Identify which cell holds the provided text, then report its (X, Y) central coordinate. 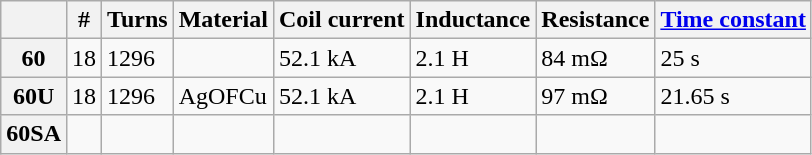
84 mΩ (596, 58)
Turns (138, 20)
Coil current (342, 20)
AgOFCu (223, 96)
Inductance (473, 20)
60U (34, 96)
Time constant (734, 20)
60SA (34, 134)
Resistance (596, 20)
25 s (734, 58)
# (84, 20)
Material (223, 20)
60 (34, 58)
21.65 s (734, 96)
97 mΩ (596, 96)
